Determine the (x, y) coordinate at the center of the cell enclosing the given text.  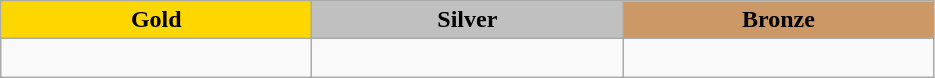
Silver (468, 20)
Gold (156, 20)
Bronze (778, 20)
